Find where the given text appears and provide that cell's center as [X, Y] coordinate. 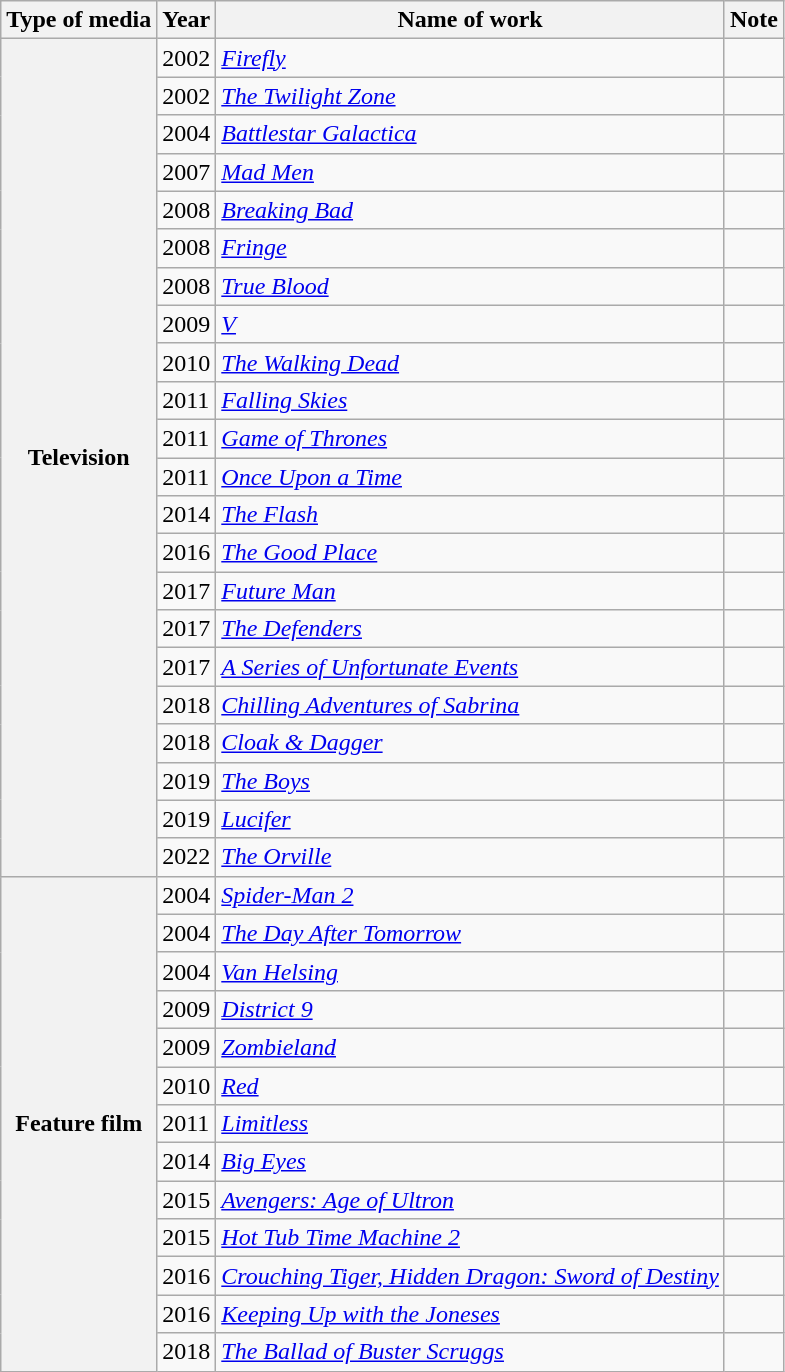
Zombieland [470, 1047]
Once Upon a Time [470, 477]
Game of Thrones [470, 438]
Limitless [470, 1124]
Hot Tub Time Machine 2 [470, 1238]
Crouching Tiger, Hidden Dragon: Sword of Destiny [470, 1276]
Future Man [470, 591]
2022 [186, 857]
Year [186, 20]
The Flash [470, 515]
Note [754, 20]
True Blood [470, 286]
Keeping Up with the Joneses [470, 1314]
District 9 [470, 1009]
The Ballad of Buster Scruggs [470, 1352]
Firefly [470, 58]
Avengers: Age of Ultron [470, 1200]
The Twilight Zone [470, 96]
2007 [186, 172]
Type of media [79, 20]
Name of work [470, 20]
Breaking Bad [470, 210]
Big Eyes [470, 1162]
Fringe [470, 248]
The Good Place [470, 553]
The Boys [470, 781]
V [470, 324]
A Series of Unfortunate Events [470, 667]
Television [79, 458]
The Day After Tomorrow [470, 933]
Mad Men [470, 172]
The Defenders [470, 629]
Van Helsing [470, 971]
Falling Skies [470, 400]
Red [470, 1085]
Battlestar Galactica [470, 134]
Lucifer [470, 819]
Cloak & Dagger [470, 743]
Spider-Man 2 [470, 895]
The Walking Dead [470, 362]
The Orville [470, 857]
Chilling Adventures of Sabrina [470, 705]
Feature film [79, 1124]
